Return (x, y) of the center of cell containing provided text 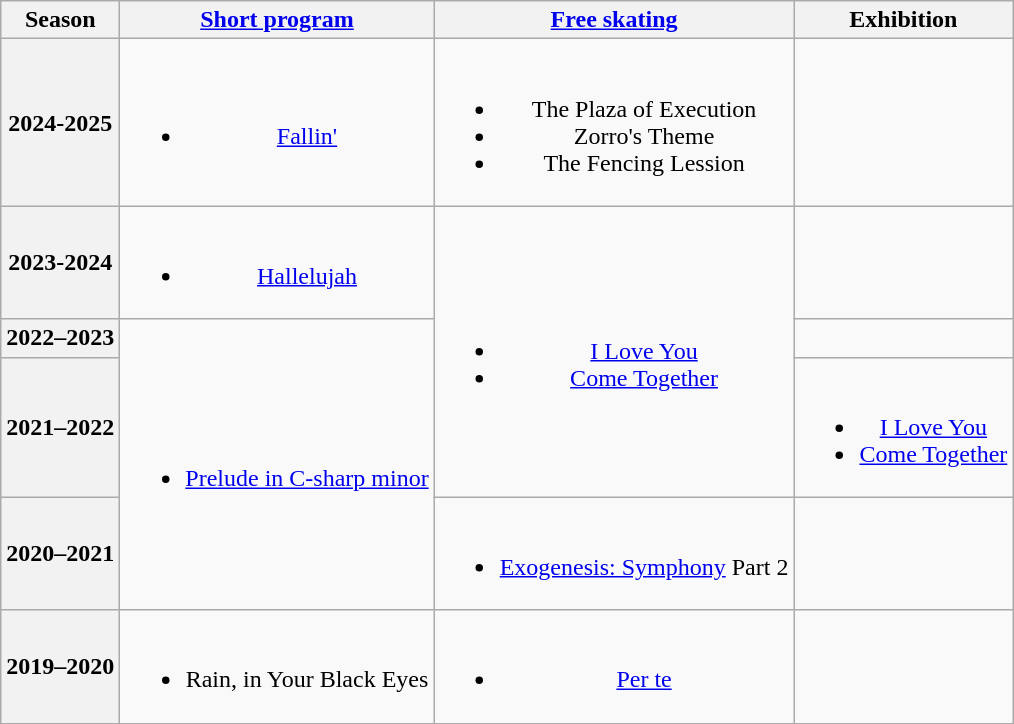
2021–2022 (60, 427)
2023-2024 (60, 262)
Prelude in C-sharp minor (277, 464)
Short program (277, 20)
2020–2021 (60, 554)
Fallin' (277, 122)
Exhibition (904, 20)
Per te (614, 666)
The Plaza of ExecutionZorro's ThemeThe Fencing Lession (614, 122)
Rain, in Your Black Eyes (277, 666)
Exogenesis: Symphony Part 2 (614, 554)
2022–2023 (60, 338)
2024-2025 (60, 122)
2019–2020 (60, 666)
Season (60, 20)
Free skating (614, 20)
Hallelujah (277, 262)
